Return [X, Y] of the center of cell containing provided text 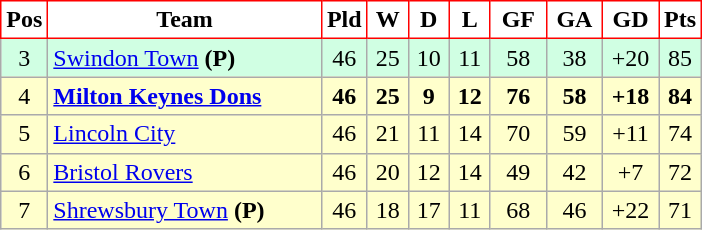
10 [428, 58]
D [428, 20]
+22 [630, 210]
Pos [24, 20]
Lincoln City [185, 134]
21 [388, 134]
GD [630, 20]
9 [428, 96]
W [388, 20]
3 [24, 58]
72 [680, 172]
+20 [630, 58]
+11 [630, 134]
GF [518, 20]
59 [574, 134]
Team [185, 20]
4 [24, 96]
84 [680, 96]
Swindon Town (P) [185, 58]
Shrewsbury Town (P) [185, 210]
74 [680, 134]
20 [388, 172]
70 [518, 134]
5 [24, 134]
85 [680, 58]
Milton Keynes Dons [185, 96]
7 [24, 210]
Bristol Rovers [185, 172]
49 [518, 172]
68 [518, 210]
+18 [630, 96]
6 [24, 172]
18 [388, 210]
L [470, 20]
42 [574, 172]
Pts [680, 20]
+7 [630, 172]
Pld [344, 20]
38 [574, 58]
17 [428, 210]
76 [518, 96]
71 [680, 210]
GA [574, 20]
